Return [x, y] of the center of cell containing provided text 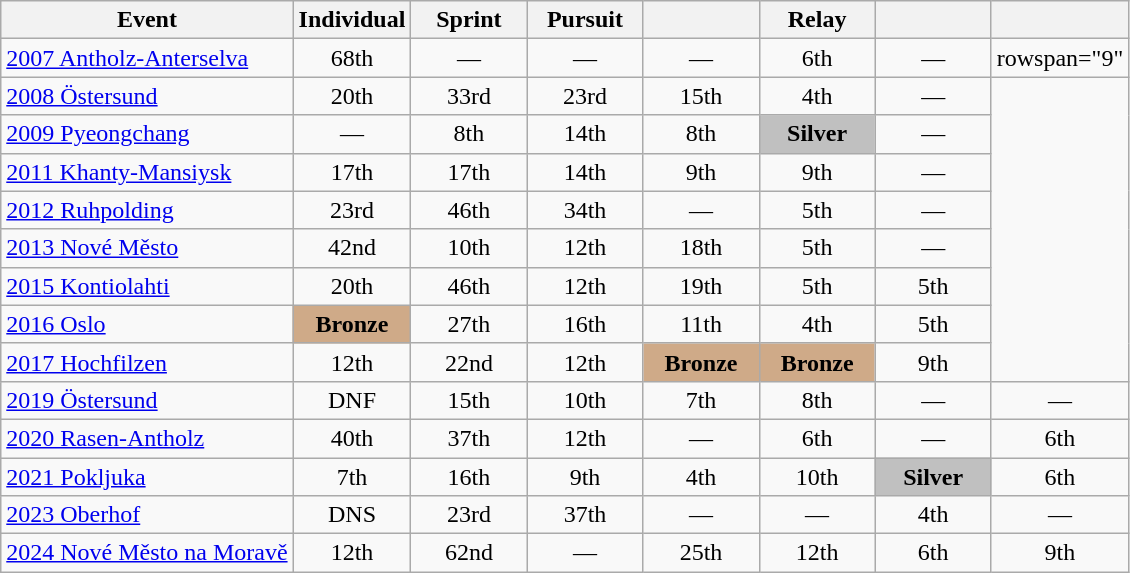
62nd [469, 553]
2023 Oberhof [147, 515]
DNF [352, 400]
Relay [817, 20]
Pursuit [585, 20]
18th [701, 248]
2013 Nové Město [147, 248]
19th [701, 286]
2016 Oslo [147, 324]
2017 Hochfilzen [147, 362]
2020 Rasen-Antholz [147, 438]
2008 Östersund [147, 96]
25th [701, 553]
34th [585, 210]
27th [469, 324]
22nd [469, 362]
2024 Nové Město na Moravě [147, 553]
2012 Ruhpolding [147, 210]
rowspan="9" [1060, 58]
2015 Kontiolahti [147, 286]
42nd [352, 248]
2019 Östersund [147, 400]
33rd [469, 96]
Sprint [469, 20]
DNS [352, 515]
40th [352, 438]
Individual [352, 20]
2021 Pokljuka [147, 477]
2011 Khanty-Mansiysk [147, 172]
68th [352, 58]
Event [147, 20]
2009 Pyeongchang [147, 134]
11th [701, 324]
2007 Antholz-Anterselva [147, 58]
